Capture the cell that displays the provided text and extract its [X, Y] central coordinate. 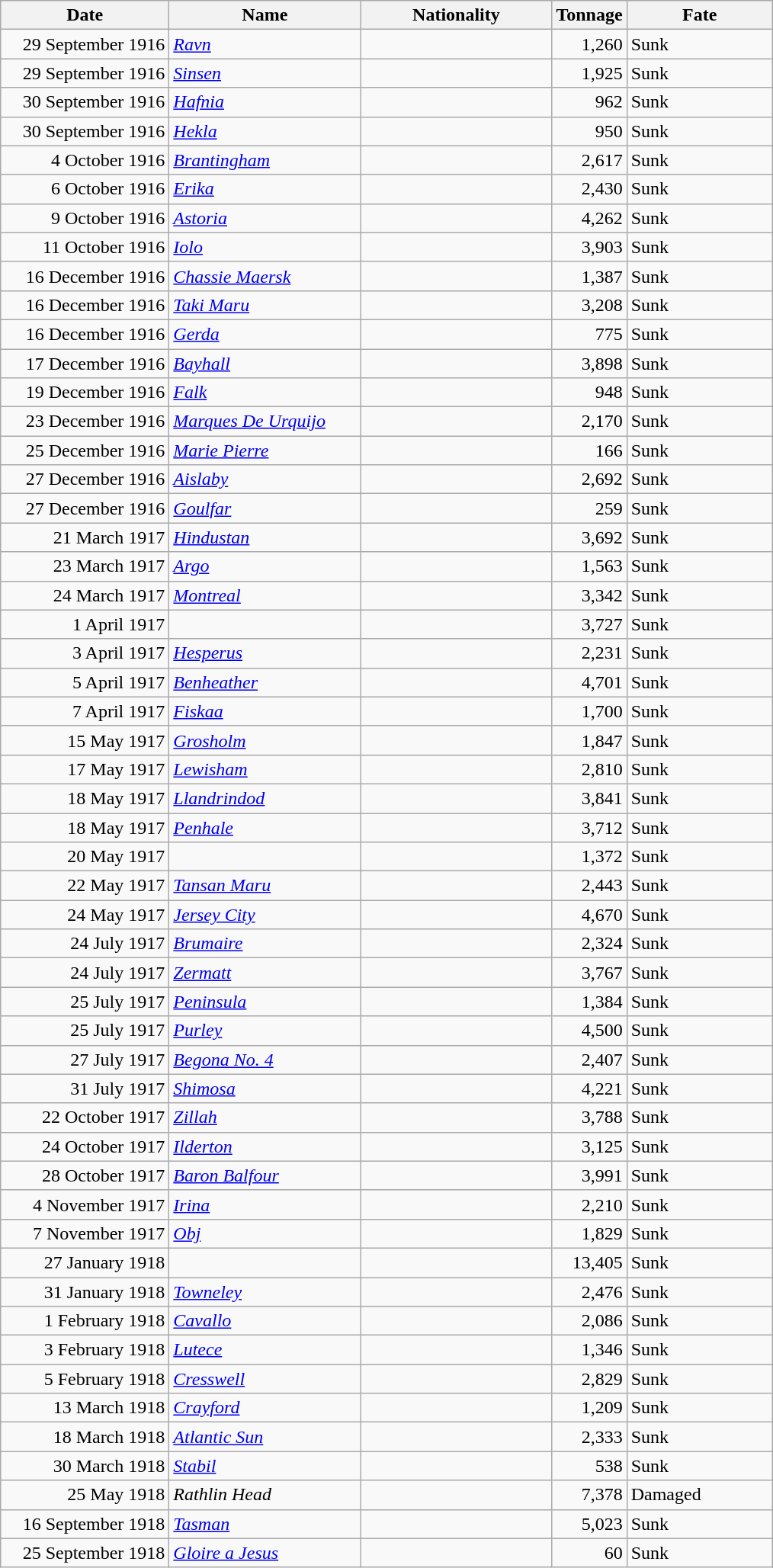
3,727 [589, 624]
Bayhall [265, 364]
Atlantic Sun [265, 1437]
Iolo [265, 247]
1,700 [589, 711]
30 March 1918 [85, 1466]
538 [589, 1466]
Astoria [265, 218]
13,405 [589, 1262]
6 October 1916 [85, 189]
19 December 1916 [85, 393]
28 October 1917 [85, 1175]
25 May 1918 [85, 1495]
24 March 1917 [85, 595]
Brumaire [265, 944]
Name [265, 15]
Damaged [700, 1495]
Chassie Maersk [265, 276]
3 April 1917 [85, 653]
2,086 [589, 1321]
Montreal [265, 595]
17 May 1917 [85, 769]
3,767 [589, 973]
Cavallo [265, 1321]
Taki Maru [265, 305]
Gloire a Jesus [265, 1553]
3,841 [589, 798]
259 [589, 508]
31 January 1918 [85, 1292]
Obj [265, 1233]
25 December 1916 [85, 451]
Falk [265, 393]
Zermatt [265, 973]
Jersey City [265, 915]
Hafnia [265, 102]
Peninsula [265, 1002]
Rathlin Head [265, 1495]
Zillah [265, 1117]
Cresswell [265, 1379]
7 November 1917 [85, 1233]
Brantingham [265, 160]
3,208 [589, 305]
Towneley [265, 1292]
5 April 1917 [85, 682]
1,925 [589, 73]
2,210 [589, 1204]
Hindustan [265, 537]
3,991 [589, 1175]
4,670 [589, 915]
1,847 [589, 740]
24 October 1917 [85, 1146]
27 January 1918 [85, 1262]
Tonnage [589, 15]
Goulfar [265, 508]
60 [589, 1553]
23 December 1916 [85, 422]
Aislaby [265, 479]
11 October 1916 [85, 247]
948 [589, 393]
27 July 1917 [85, 1060]
3,125 [589, 1146]
Tasman [265, 1524]
23 March 1917 [85, 566]
2,231 [589, 653]
Stabil [265, 1466]
3,712 [589, 827]
2,692 [589, 479]
Ilderton [265, 1146]
Crayford [265, 1408]
Tansan Maru [265, 886]
1,209 [589, 1408]
Lutece [265, 1350]
1,372 [589, 857]
Hesperus [265, 653]
3 February 1918 [85, 1350]
4,221 [589, 1089]
Sinsen [265, 73]
18 March 1918 [85, 1437]
2,810 [589, 769]
Fiskaa [265, 711]
4,262 [589, 218]
1 April 1917 [85, 624]
Penhale [265, 827]
Benheather [265, 682]
Lewisham [265, 769]
2,324 [589, 944]
3,903 [589, 247]
Shimosa [265, 1089]
3,692 [589, 537]
13 March 1918 [85, 1408]
1,384 [589, 1002]
Purley [265, 1031]
20 May 1917 [85, 857]
2,829 [589, 1379]
Irina [265, 1204]
21 March 1917 [85, 537]
Hekla [265, 131]
5 February 1918 [85, 1379]
1 February 1918 [85, 1321]
166 [589, 451]
2,407 [589, 1060]
4 November 1917 [85, 1204]
16 September 1918 [85, 1524]
31 July 1917 [85, 1089]
3,788 [589, 1117]
4,701 [589, 682]
Marie Pierre [265, 451]
15 May 1917 [85, 740]
775 [589, 334]
2,617 [589, 160]
4,500 [589, 1031]
3,898 [589, 364]
17 December 1916 [85, 364]
2,333 [589, 1437]
22 October 1917 [85, 1117]
Begona No. 4 [265, 1060]
3,342 [589, 595]
25 September 1918 [85, 1553]
5,023 [589, 1524]
2,476 [589, 1292]
24 May 1917 [85, 915]
1,260 [589, 44]
Date [85, 15]
962 [589, 102]
1,346 [589, 1350]
2,430 [589, 189]
Grosholm [265, 740]
2,443 [589, 886]
Ravn [265, 44]
Baron Balfour [265, 1175]
Nationality [456, 15]
950 [589, 131]
Marques De Urquijo [265, 422]
Llandrindod [265, 798]
7 April 1917 [85, 711]
Gerda [265, 334]
2,170 [589, 422]
1,387 [589, 276]
4 October 1916 [85, 160]
22 May 1917 [85, 886]
9 October 1916 [85, 218]
Fate [700, 15]
1,829 [589, 1233]
1,563 [589, 566]
Erika [265, 189]
Argo [265, 566]
7,378 [589, 1495]
